Provide the [x, y] coordinate of the cell's center where the given text is located.  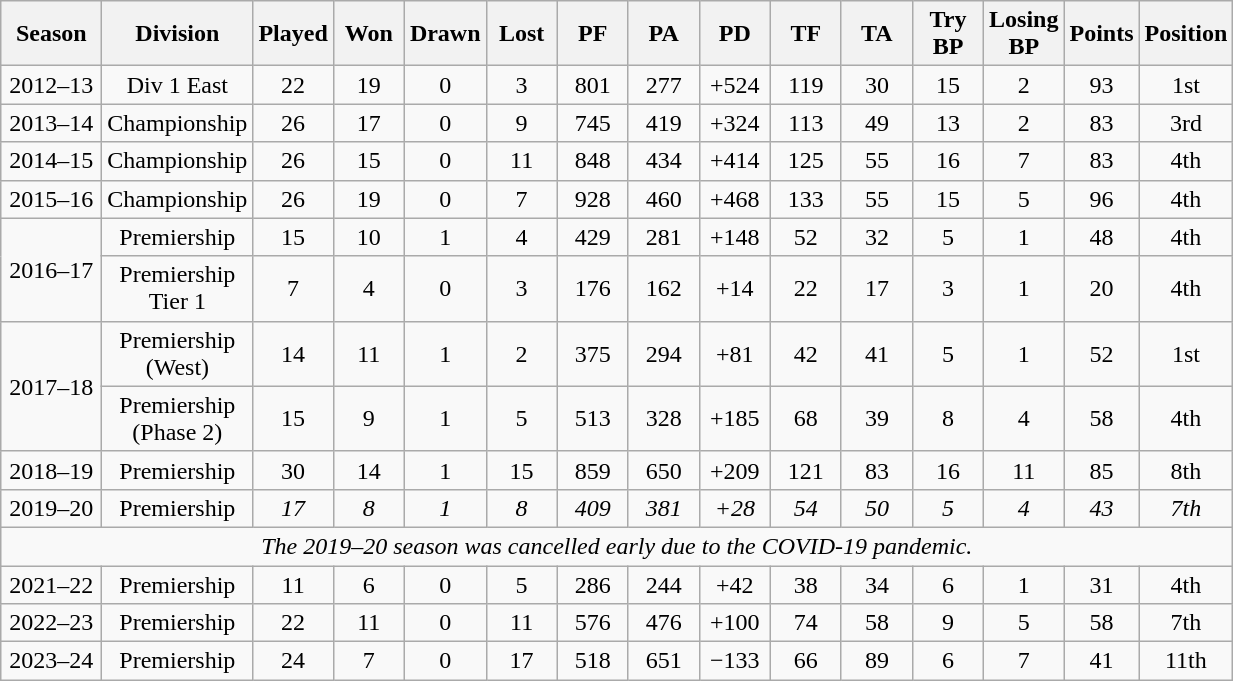
928 [592, 199]
96 [1102, 199]
859 [592, 470]
2022–23 [52, 623]
Season [52, 34]
650 [664, 470]
281 [664, 237]
2013–14 [52, 123]
89 [876, 661]
+209 [734, 470]
476 [664, 623]
49 [876, 123]
+414 [734, 161]
PA [664, 34]
513 [592, 418]
113 [806, 123]
11th [1186, 661]
2021–22 [52, 585]
419 [664, 123]
74 [806, 623]
10 [368, 237]
38 [806, 585]
2016–17 [52, 270]
32 [876, 237]
85 [1102, 470]
328 [664, 418]
381 [664, 508]
294 [664, 354]
244 [664, 585]
+81 [734, 354]
Points [1102, 34]
Position [1186, 34]
429 [592, 237]
Won [368, 34]
2012–13 [52, 85]
Division [178, 34]
TA [876, 34]
Div 1 East [178, 85]
2017–18 [52, 386]
125 [806, 161]
42 [806, 354]
20 [1102, 288]
745 [592, 123]
2019–20 [52, 508]
133 [806, 199]
2018–19 [52, 470]
Drawn [445, 34]
2023–24 [52, 661]
434 [664, 161]
286 [592, 585]
34 [876, 585]
2015–16 [52, 199]
119 [806, 85]
Played [293, 34]
848 [592, 161]
460 [664, 199]
PD [734, 34]
277 [664, 85]
3rd [1186, 123]
+28 [734, 508]
31 [1102, 585]
Try BP [948, 34]
93 [1102, 85]
48 [1102, 237]
+524 [734, 85]
68 [806, 418]
162 [664, 288]
Premiership (West) [178, 354]
The 2019–20 season was cancelled early due to the COVID-19 pandemic. [617, 546]
+14 [734, 288]
−133 [734, 661]
2014–15 [52, 161]
Premiership Tier 1 [178, 288]
+468 [734, 199]
TF [806, 34]
375 [592, 354]
+100 [734, 623]
24 [293, 661]
+324 [734, 123]
54 [806, 508]
+148 [734, 237]
409 [592, 508]
+185 [734, 418]
176 [592, 288]
66 [806, 661]
8th [1186, 470]
Losing BP [1024, 34]
Lost [522, 34]
121 [806, 470]
PF [592, 34]
43 [1102, 508]
801 [592, 85]
518 [592, 661]
651 [664, 661]
576 [592, 623]
50 [876, 508]
39 [876, 418]
+42 [734, 585]
Premiership (Phase 2) [178, 418]
13 [948, 123]
